Detect which cell encompasses the target text, then output its [X, Y] center coordinate. 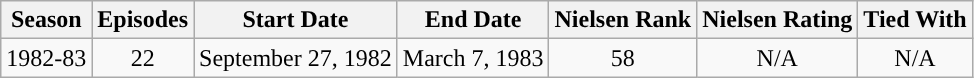
22 [143, 58]
58 [623, 58]
Episodes [143, 20]
Tied With [915, 20]
End Date [473, 20]
1982-83 [46, 58]
September 27, 1982 [296, 58]
Nielsen Rank [623, 20]
Season [46, 20]
March 7, 1983 [473, 58]
Start Date [296, 20]
Nielsen Rating [778, 20]
